Provide the (X, Y) coordinate of the cell's center where the given text is located.  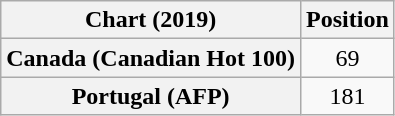
Portugal (AFP) (151, 96)
181 (348, 96)
69 (348, 58)
Canada (Canadian Hot 100) (151, 58)
Position (348, 20)
Chart (2019) (151, 20)
